Identify which cell holds the provided text, then report its (X, Y) central coordinate. 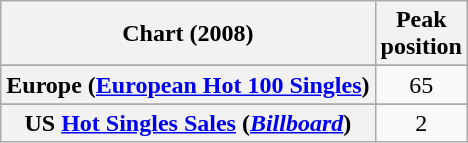
65 (421, 85)
Peakposition (421, 34)
Chart (2008) (188, 34)
2 (421, 123)
Europe (European Hot 100 Singles) (188, 85)
US Hot Singles Sales (Billboard) (188, 123)
